Extract the [x, y] coordinate from the center of the cell holding the provided text.  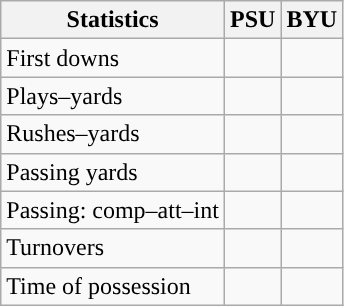
BYU [312, 20]
Statistics [113, 20]
PSU [252, 20]
Plays–yards [113, 96]
Time of possession [113, 286]
Rushes–yards [113, 134]
Passing: comp–att–int [113, 210]
First downs [113, 58]
Turnovers [113, 248]
Passing yards [113, 172]
